Determine the (X, Y) coordinate at the center of the cell enclosing the given text.  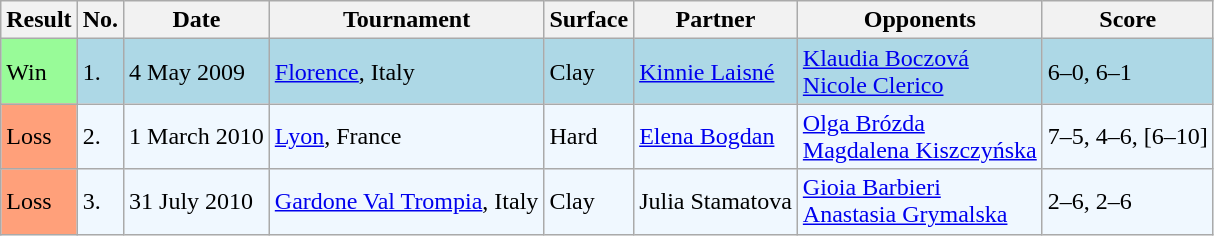
2–6, 2–6 (1128, 202)
Florence, Italy (406, 72)
No. (100, 20)
Elena Bogdan (716, 136)
Result (39, 20)
Gardone Val Trompia, Italy (406, 202)
Lyon, France (406, 136)
Kinnie Laisné (716, 72)
2. (100, 136)
3. (100, 202)
Gioia Barbieri Anastasia Grymalska (920, 202)
4 May 2009 (197, 72)
Win (39, 72)
Surface (589, 20)
31 July 2010 (197, 202)
Score (1128, 20)
1 March 2010 (197, 136)
Tournament (406, 20)
Klaudia Boczová Nicole Clerico (920, 72)
1. (100, 72)
6–0, 6–1 (1128, 72)
Date (197, 20)
Olga Brózda Magdalena Kiszczyńska (920, 136)
Hard (589, 136)
7–5, 4–6, [6–10] (1128, 136)
Partner (716, 20)
Julia Stamatova (716, 202)
Opponents (920, 20)
